Identify which cell holds the provided text, then report its [x, y] central coordinate. 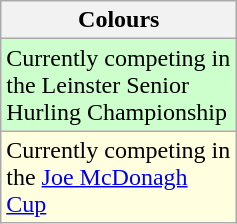
Currently competing in the Joe McDonagh Cup [119, 177]
Currently competing in the Leinster Senior Hurling Championship [119, 85]
Colours [119, 20]
